Pinpoint the cell where the given text exists, returning its (x, y) midpoint coordinate. 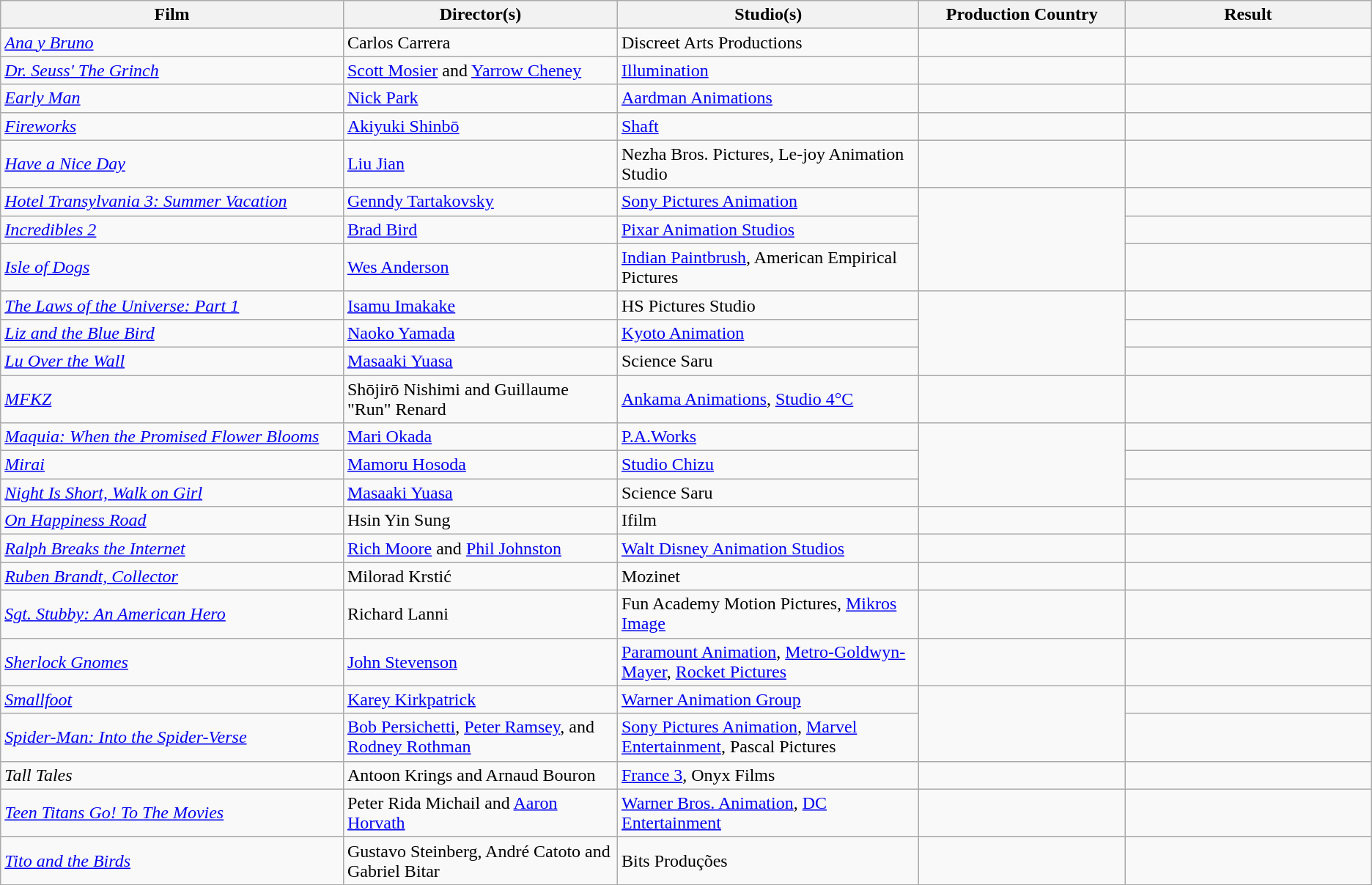
MFKZ (172, 399)
Naoko Yamada (480, 333)
Sherlock Gnomes (172, 661)
Teen Titans Go! To The Movies (172, 812)
Aardman Animations (768, 98)
Result (1249, 15)
Early Man (172, 98)
John Stevenson (480, 661)
The Laws of the Universe: Part 1 (172, 305)
Hotel Transylvania 3: Summer Vacation (172, 202)
HS Pictures Studio (768, 305)
Director(s) (480, 15)
Nick Park (480, 98)
Mozinet (768, 576)
Studio(s) (768, 15)
Warner Bros. Animation, DC Entertainment (768, 812)
Warner Animation Group (768, 699)
Brad Bird (480, 229)
Isle of Dogs (172, 267)
Lu Over the Wall (172, 361)
Carlos Carrera (480, 43)
Genndy Tartakovsky (480, 202)
Ana y Bruno (172, 43)
Kyoto Animation (768, 333)
Gustavo Steinberg, André Catoto and Gabriel Bitar (480, 861)
Karey Kirkpatrick (480, 699)
Bits Produções (768, 861)
Night Is Short, Walk on Girl (172, 493)
Akiyuki Shinbō (480, 126)
Fireworks (172, 126)
Scott Mosier and Yarrow Cheney (480, 70)
Mirai (172, 465)
Liz and the Blue Bird (172, 333)
Studio Chizu (768, 465)
Paramount Animation, Metro-Goldwyn-Mayer, Rocket Pictures (768, 661)
P.A.Works (768, 437)
Incredibles 2 (172, 229)
Tall Tales (172, 775)
Discreet Arts Productions (768, 43)
Peter Rida Michail and Aaron Horvath (480, 812)
Smallfoot (172, 699)
Bob Persichetti, Peter Ramsey, and Rodney Rothman (480, 738)
Illumination (768, 70)
Sgt. Stubby: An American Hero (172, 614)
Dr. Seuss' The Grinch (172, 70)
Mari Okada (480, 437)
France 3, Onyx Films (768, 775)
Shaft (768, 126)
Indian Paintbrush, American Empirical Pictures (768, 267)
Ankama Animations, Studio 4°C (768, 399)
Ralph Breaks the Internet (172, 548)
Richard Lanni (480, 614)
Hsin Yin Sung (480, 521)
Walt Disney Animation Studios (768, 548)
Maquia: When the Promised Flower Blooms (172, 437)
Tito and the Birds (172, 861)
Sony Pictures Animation (768, 202)
Sony Pictures Animation, Marvel Entertainment, Pascal Pictures (768, 738)
Have a Nice Day (172, 164)
Mamoru Hosoda (480, 465)
Wes Anderson (480, 267)
Isamu Imakake (480, 305)
On Happiness Road (172, 521)
Ruben Brandt, Collector (172, 576)
Milorad Krstić (480, 576)
Shōjirō Nishimi and Guillaume "Run" Renard (480, 399)
Fun Academy Motion Pictures, Mikros Image (768, 614)
Film (172, 15)
Spider-Man: Into the Spider-Verse (172, 738)
Pixar Animation Studios (768, 229)
Ifilm (768, 521)
Liu Jian (480, 164)
Production Country (1022, 15)
Antoon Krings and Arnaud Bouron (480, 775)
Nezha Bros. Pictures, Le-joy Animation Studio (768, 164)
Rich Moore and Phil Johnston (480, 548)
